Extract the (X, Y) coordinate from the center of the cell holding the provided text.  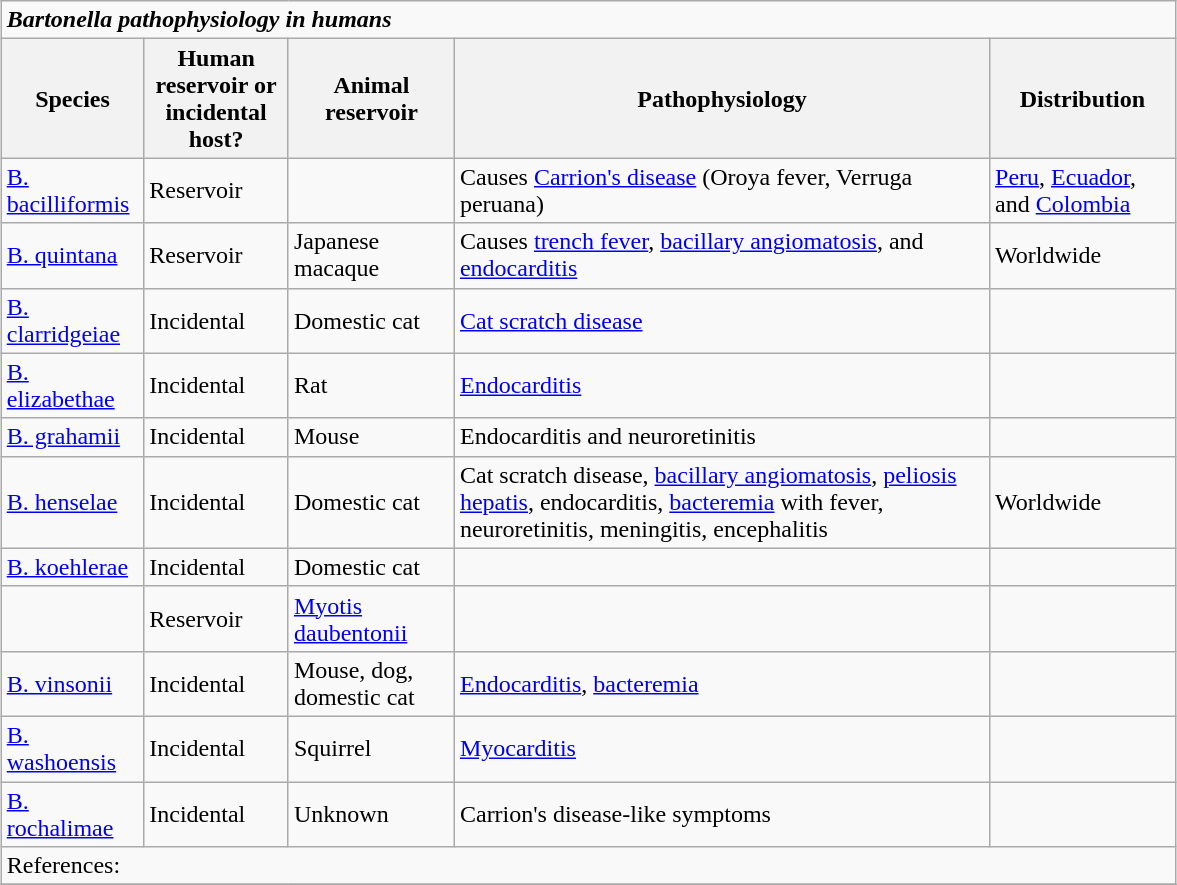
Cat scratch disease, bacillary angiomatosis, peliosis hepatis, endocarditis, bacteremia with fever, neuroretinitis, meningitis, encephalitis (722, 502)
Animalreservoir (371, 98)
Mouse (371, 437)
B. koehlerae (72, 567)
Causes trench fever, bacillary angiomatosis, and endocarditis (722, 256)
Peru, Ecuador, and Colombia (1083, 190)
Endocarditis, bacteremia (722, 684)
Causes Carrion's disease (Oroya fever, Verruga peruana) (722, 190)
Human reservoir orincidental host? (216, 98)
B. quintana (72, 256)
B. clarridgeiae (72, 320)
Rat (371, 386)
Endocarditis (722, 386)
Pathophysiology (722, 98)
B. rochalimae (72, 814)
Myotis daubentonii (371, 618)
Japanese macaque (371, 256)
Unknown (371, 814)
B. washoensis (72, 748)
B. vinsonii (72, 684)
B. henselae (72, 502)
Carrion's disease-like symptoms (722, 814)
Bartonella pathophysiology in humans (588, 20)
Mouse, dog, domestic cat (371, 684)
B. elizabethae (72, 386)
Squirrel (371, 748)
Endocarditis and neuroretinitis (722, 437)
Cat scratch disease (722, 320)
Distribution (1083, 98)
Myocarditis (722, 748)
References: (588, 866)
B. bacilliformis (72, 190)
Species (72, 98)
B. grahamii (72, 437)
